Determine the (x, y) coordinate at the center of the cell enclosing the given text.  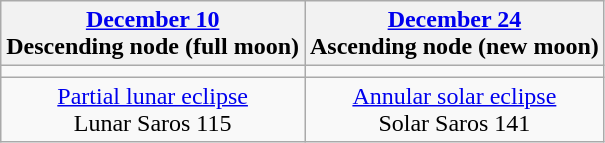
Partial lunar eclipseLunar Saros 115 (153, 110)
Annular solar eclipseSolar Saros 141 (454, 110)
December 10Descending node (full moon) (153, 34)
December 24Ascending node (new moon) (454, 34)
